Locate the cell with the specified text and output its [x, y] center coordinate. 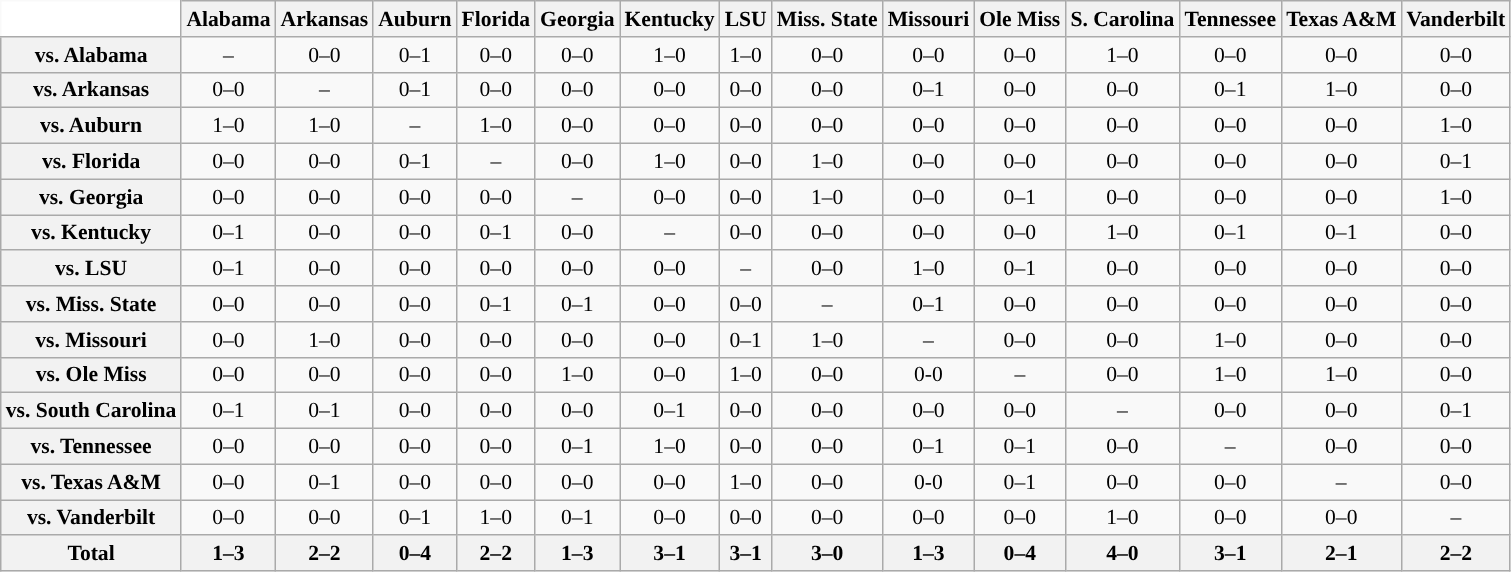
vs. Miss. State [92, 304]
Kentucky [670, 19]
3–0 [828, 554]
vs. LSU [92, 269]
vs. Ole Miss [92, 375]
Florida [496, 19]
Texas A&M [1341, 19]
Alabama [228, 19]
Total [92, 554]
vs. Florida [92, 162]
vs. Kentucky [92, 233]
LSU [746, 19]
4–0 [1122, 554]
Missouri [929, 19]
vs. Vanderbilt [92, 518]
vs. Auburn [92, 126]
vs. Tennessee [92, 447]
vs. Missouri [92, 340]
Arkansas [325, 19]
vs. Texas A&M [92, 482]
vs. Georgia [92, 197]
S. Carolina [1122, 19]
2–1 [1341, 554]
Ole Miss [1020, 19]
vs. Arkansas [92, 90]
vs. South Carolina [92, 411]
Vanderbilt [1456, 19]
Miss. State [828, 19]
Georgia [577, 19]
Auburn [414, 19]
vs. Alabama [92, 55]
Tennessee [1230, 19]
